Provide the [x, y] coordinate of the cell's center where the given text is located.  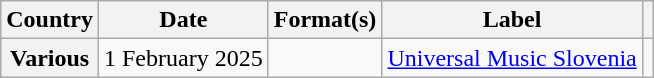
Country [50, 20]
Date [183, 20]
Universal Music Slovenia [512, 58]
Label [512, 20]
Various [50, 58]
Format(s) [325, 20]
1 February 2025 [183, 58]
